Capture the cell that displays the provided text and extract its (X, Y) central coordinate. 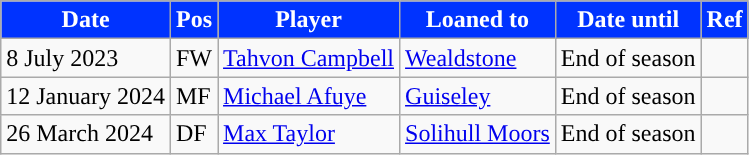
12 January 2024 (86, 96)
Guiseley (478, 96)
Wealdstone (478, 58)
Michael Afuye (309, 96)
DF (194, 134)
8 July 2023 (86, 58)
MF (194, 96)
Tahvon Campbell (309, 58)
Max Taylor (309, 134)
26 March 2024 (86, 134)
Ref (724, 20)
Solihull Moors (478, 134)
FW (194, 58)
Loaned to (478, 20)
Date until (628, 20)
Date (86, 20)
Pos (194, 20)
Player (309, 20)
